Return the [X, Y] coordinate for the center point of the cell that contains the specified text.  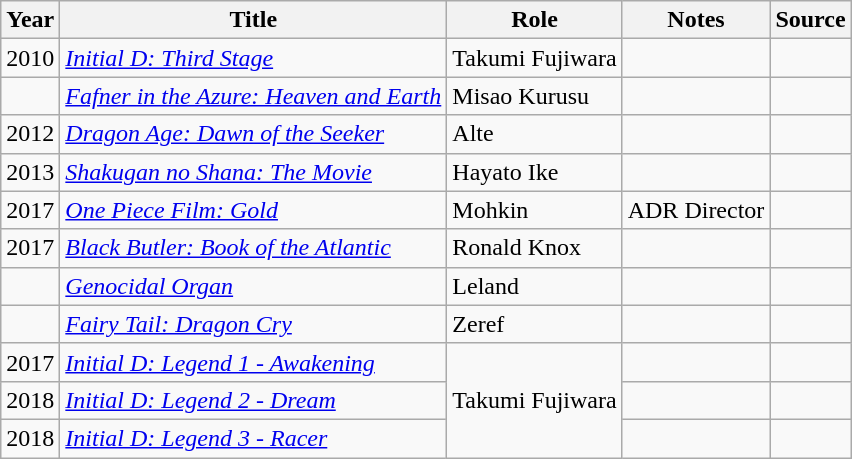
Misao Kurusu [534, 96]
Initial D: Legend 2 - Dream [254, 400]
Year [30, 20]
Title [254, 20]
Zeref [534, 324]
ADR Director [696, 210]
Hayato Ike [534, 172]
Source [810, 20]
Fafner in the Azure: Heaven and Earth [254, 96]
Initial D: Legend 3 - Racer [254, 438]
Dragon Age: Dawn of the Seeker [254, 134]
Mohkin [534, 210]
Ronald Knox [534, 248]
Genocidal Organ [254, 286]
Leland [534, 286]
Alte [534, 134]
Initial D: Third Stage [254, 58]
2010 [30, 58]
Shakugan no Shana: The Movie [254, 172]
2012 [30, 134]
Fairy Tail: Dragon Cry [254, 324]
One Piece Film: Gold [254, 210]
Black Butler: Book of the Atlantic [254, 248]
Role [534, 20]
Initial D: Legend 1 - Awakening [254, 362]
Notes [696, 20]
2013 [30, 172]
